Capture the cell that displays the provided text and extract its [x, y] central coordinate. 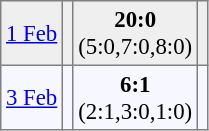
20:0(5:0,7:0,8:0) [135, 33]
3 Feb [32, 97]
6:1(2:1,3:0,1:0) [135, 97]
1 Feb [32, 33]
